From the cell containing the given text, extract its center point as (x, y) coordinate. 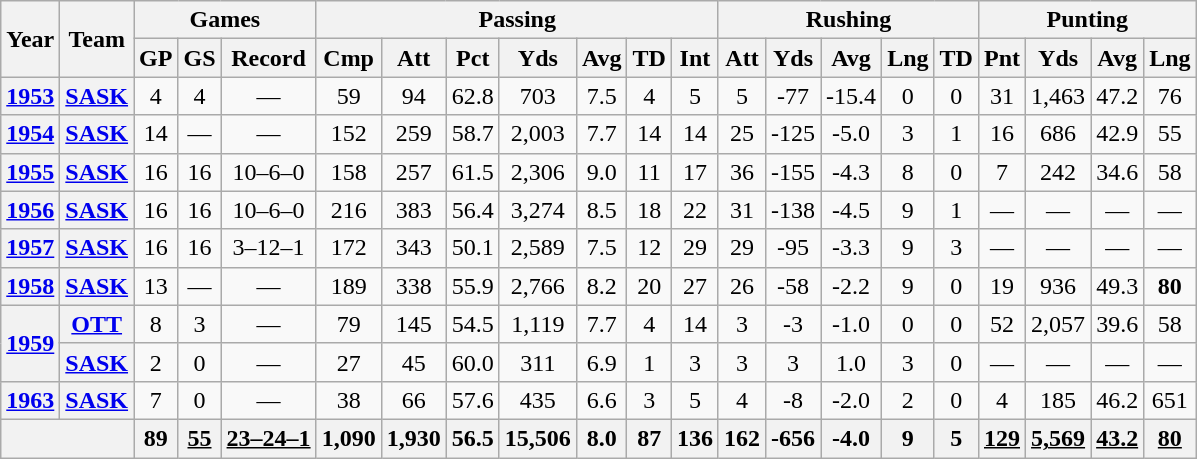
1956 (30, 210)
60.0 (472, 362)
47.2 (1118, 96)
185 (1058, 400)
8.5 (602, 210)
20 (649, 286)
34.6 (1118, 172)
-5.0 (852, 134)
76 (1170, 96)
1954 (30, 134)
6.6 (602, 400)
Punting (1087, 20)
-15.4 (852, 96)
15,506 (538, 438)
703 (538, 96)
2,589 (538, 248)
Record (268, 58)
13 (156, 286)
2,766 (538, 286)
1,119 (538, 324)
19 (1002, 286)
145 (414, 324)
Cmp (348, 58)
2,057 (1058, 324)
Passing (517, 20)
8.2 (602, 286)
58.7 (472, 134)
-656 (794, 438)
52 (1002, 324)
59 (348, 96)
Rushing (848, 20)
-3.3 (852, 248)
12 (649, 248)
39.6 (1118, 324)
2,306 (538, 172)
686 (1058, 134)
Int (694, 58)
36 (742, 172)
383 (414, 210)
-77 (794, 96)
1955 (30, 172)
5,569 (1058, 438)
-138 (794, 210)
Pct (472, 58)
-8 (794, 400)
17 (694, 172)
43.2 (1118, 438)
3–12–1 (268, 248)
-155 (794, 172)
1,463 (1058, 96)
242 (1058, 172)
9.0 (602, 172)
1953 (30, 96)
8.0 (602, 438)
-3 (794, 324)
152 (348, 134)
1,090 (348, 438)
136 (694, 438)
GP (156, 58)
57.6 (472, 400)
38 (348, 400)
50.1 (472, 248)
54.5 (472, 324)
172 (348, 248)
55.9 (472, 286)
Pnt (1002, 58)
56.5 (472, 438)
79 (348, 324)
87 (649, 438)
158 (348, 172)
162 (742, 438)
216 (348, 210)
49.3 (1118, 286)
-125 (794, 134)
-4.3 (852, 172)
Team (97, 39)
23–24–1 (268, 438)
45 (414, 362)
GS (200, 58)
42.9 (1118, 134)
89 (156, 438)
3,274 (538, 210)
6.9 (602, 362)
-1.0 (852, 324)
2,003 (538, 134)
56.4 (472, 210)
1,930 (414, 438)
435 (538, 400)
-95 (794, 248)
338 (414, 286)
-2.2 (852, 286)
Games (226, 20)
257 (414, 172)
OTT (97, 324)
61.5 (472, 172)
129 (1002, 438)
936 (1058, 286)
94 (414, 96)
66 (414, 400)
1959 (30, 343)
1958 (30, 286)
11 (649, 172)
25 (742, 134)
259 (414, 134)
26 (742, 286)
1.0 (852, 362)
1963 (30, 400)
-4.5 (852, 210)
1957 (30, 248)
46.2 (1118, 400)
651 (1170, 400)
-4.0 (852, 438)
-58 (794, 286)
189 (348, 286)
343 (414, 248)
22 (694, 210)
311 (538, 362)
62.8 (472, 96)
Year (30, 39)
-2.0 (852, 400)
18 (649, 210)
